From the cell containing the given text, extract its center point as (X, Y) coordinate. 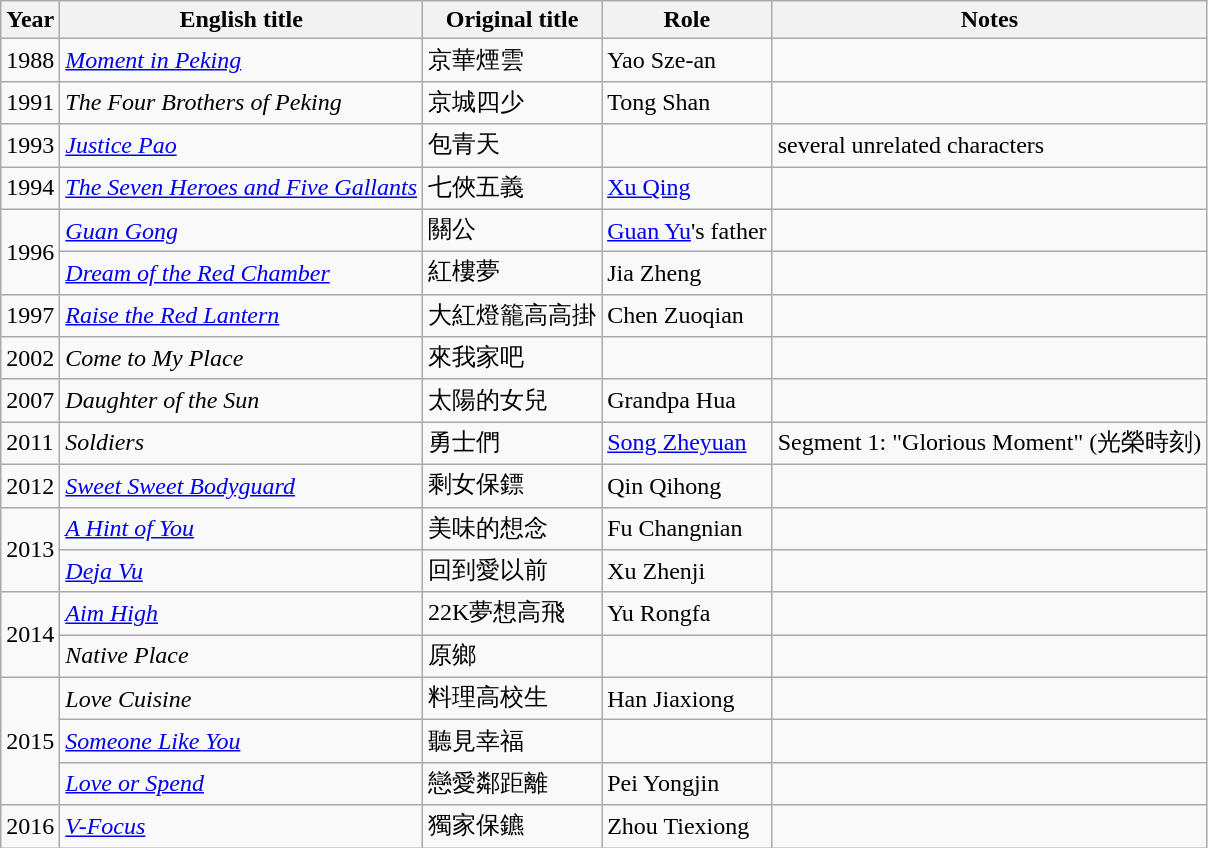
大紅燈籠高高掛 (512, 316)
Guan Yu's father (687, 230)
Yu Rongfa (687, 614)
2012 (30, 486)
Aim High (242, 614)
聽見幸福 (512, 742)
several unrelated characters (990, 146)
1996 (30, 252)
Pei Yongjin (687, 784)
Sweet Sweet Bodyguard (242, 486)
Moment in Peking (242, 60)
2002 (30, 358)
Love or Spend (242, 784)
2007 (30, 400)
Come to My Place (242, 358)
Native Place (242, 656)
Year (30, 20)
Xu Zhenji (687, 572)
美味的想念 (512, 528)
太陽的女兒 (512, 400)
Jia Zheng (687, 274)
原鄉 (512, 656)
The Four Brothers of Peking (242, 102)
Xu Qing (687, 188)
Song Zheyuan (687, 444)
京華煙雲 (512, 60)
紅樓夢 (512, 274)
Deja Vu (242, 572)
京城四少 (512, 102)
戀愛鄰距離 (512, 784)
Grandpa Hua (687, 400)
V-Focus (242, 826)
Raise the Red Lantern (242, 316)
1993 (30, 146)
Zhou Tiexiong (687, 826)
1997 (30, 316)
Tong Shan (687, 102)
1991 (30, 102)
七俠五義 (512, 188)
Love Cuisine (242, 698)
Guan Gong (242, 230)
料理高校生 (512, 698)
包青天 (512, 146)
1988 (30, 60)
來我家吧 (512, 358)
Someone Like You (242, 742)
2011 (30, 444)
22K夢想高飛 (512, 614)
2016 (30, 826)
The Seven Heroes and Five Gallants (242, 188)
Fu Changnian (687, 528)
Chen Zuoqian (687, 316)
剩女保鏢 (512, 486)
勇士們 (512, 444)
Soldiers (242, 444)
2015 (30, 741)
Daughter of the Sun (242, 400)
關公 (512, 230)
Yao Sze-an (687, 60)
Original title (512, 20)
Notes (990, 20)
Qin Qihong (687, 486)
Han Jiaxiong (687, 698)
回到愛以前 (512, 572)
English title (242, 20)
Segment 1: "Glorious Moment" (光榮時刻) (990, 444)
獨家保鑣 (512, 826)
Justice Pao (242, 146)
1994 (30, 188)
2013 (30, 550)
A Hint of You (242, 528)
Dream of the Red Chamber (242, 274)
2014 (30, 634)
Role (687, 20)
